Pinpoint the cell where the given text exists, returning its (x, y) midpoint coordinate. 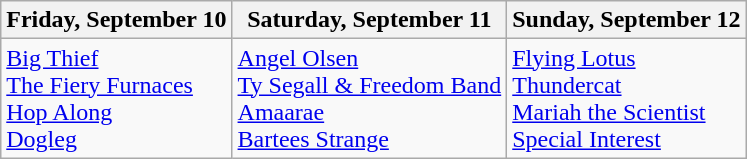
Friday, September 10 (116, 20)
Saturday, September 11 (370, 20)
Big ThiefThe Fiery FurnacesHop AlongDogleg (116, 98)
Angel OlsenTy Segall & Freedom BandAmaaraeBartees Strange (370, 98)
Sunday, September 12 (626, 20)
Flying LotusThundercatMariah the ScientistSpecial Interest (626, 98)
